Return (X, Y) of the center of cell containing provided text 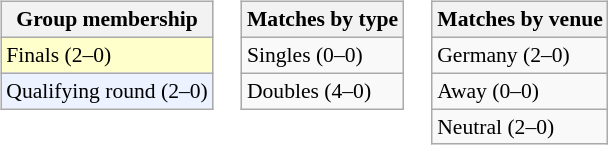
Doubles (4–0) (322, 91)
Germany (2–0) (520, 55)
Away (0–0) (520, 91)
Finals (2–0) (107, 55)
Matches by type (322, 20)
Singles (0–0) (322, 55)
Neutral (2–0) (520, 127)
Qualifying round (2–0) (107, 91)
Matches by venue (520, 20)
Group membership (107, 20)
